Detect which cell encompasses the target text, then output its [X, Y] center coordinate. 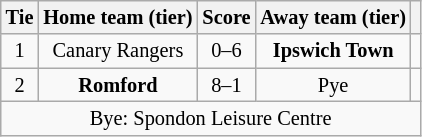
Home team (tier) [118, 17]
Bye: Spondon Leisure Centre [211, 118]
Ipswich Town [332, 51]
8–1 [226, 85]
Canary Rangers [118, 51]
Tie [20, 17]
0–6 [226, 51]
1 [20, 51]
Score [226, 17]
2 [20, 85]
Romford [118, 85]
Pye [332, 85]
Away team (tier) [332, 17]
